Locate the cell with the specified text and output its [X, Y] center coordinate. 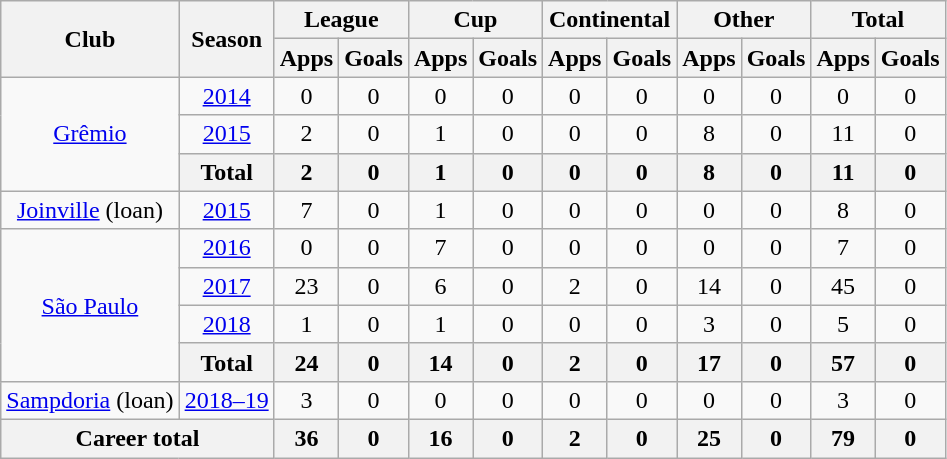
16 [440, 438]
45 [843, 286]
2018–19 [226, 400]
Sampdoria (loan) [90, 400]
2017 [226, 286]
6 [440, 286]
36 [306, 438]
2018 [226, 324]
2016 [226, 248]
25 [709, 438]
Joinville (loan) [90, 210]
Career total [138, 438]
24 [306, 362]
57 [843, 362]
79 [843, 438]
Club [90, 39]
Grêmio [90, 134]
Cup [475, 20]
Other [744, 20]
23 [306, 286]
Continental [610, 20]
São Paulo [90, 305]
Season [226, 39]
League [341, 20]
17 [709, 362]
2014 [226, 96]
5 [843, 324]
